From the cell containing the given text, extract its center point as [x, y] coordinate. 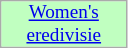
Women's eredivisie [64, 24]
